Output the [x, y] coordinate of the center of the cell containing the given text.  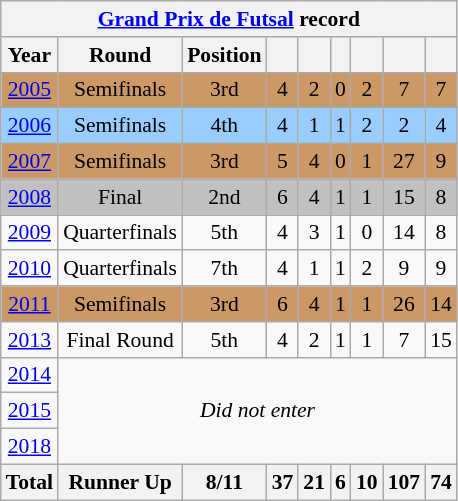
3 [314, 233]
7th [224, 269]
2011 [30, 304]
2015 [30, 411]
2014 [30, 375]
2005 [30, 90]
Grand Prix de Futsal record [229, 19]
37 [283, 482]
Round [120, 55]
8/11 [224, 482]
21 [314, 482]
Position [224, 55]
2008 [30, 197]
27 [404, 162]
2010 [30, 269]
2nd [224, 197]
Final [120, 197]
10 [367, 482]
Final Round [120, 340]
5 [283, 162]
Did not enter [258, 410]
2007 [30, 162]
2013 [30, 340]
26 [404, 304]
Total [30, 482]
107 [404, 482]
2009 [30, 233]
2018 [30, 447]
74 [441, 482]
4th [224, 126]
Runner Up [120, 482]
Year [30, 55]
2006 [30, 126]
